Locate the cell with the specified text and output its (x, y) center coordinate. 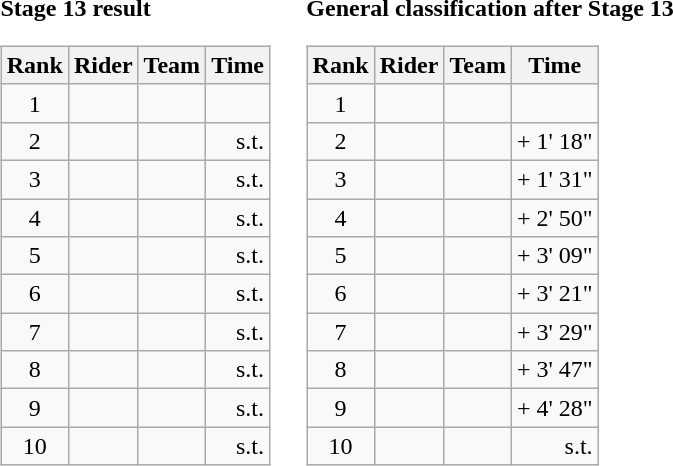
+ 3' 29" (554, 332)
+ 1' 18" (554, 141)
+ 3' 09" (554, 256)
+ 2' 50" (554, 217)
+ 1' 31" (554, 179)
+ 4' 28" (554, 408)
+ 3' 47" (554, 370)
+ 3' 21" (554, 294)
